Provide the [x, y] coordinate of the cell's center where the given text is located.  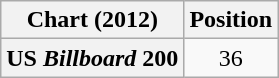
36 [231, 58]
US Billboard 200 [92, 58]
Position [231, 20]
Chart (2012) [92, 20]
